Detect which cell encompasses the target text, then output its [x, y] center coordinate. 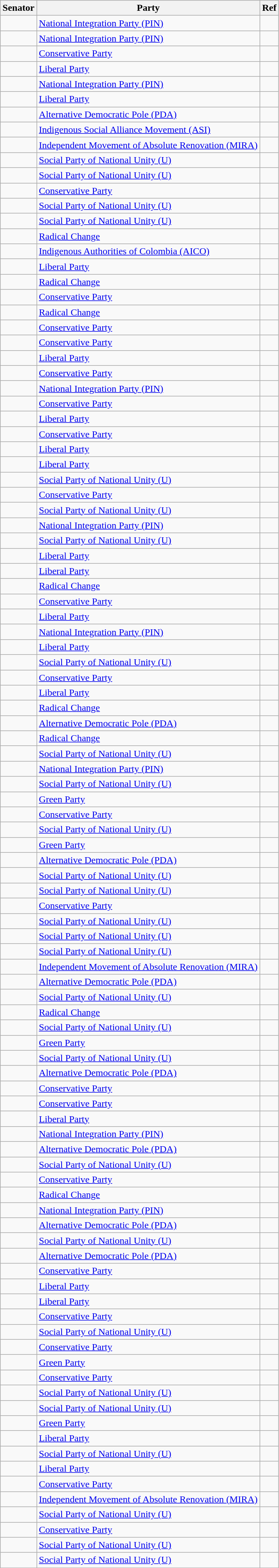
Party [148, 8]
Indigenous Authorities of Colombia (AICO) [148, 251]
Ref [269, 8]
Indigenous Social Alliance Movement (ASI) [148, 130]
Senator [18, 8]
